Scan for the cell matching the given text and deliver its (X, Y) coordinate at center. 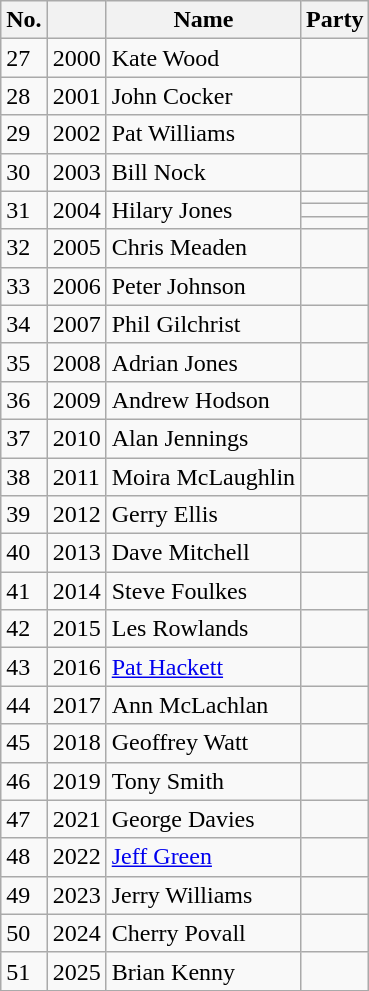
30 (24, 172)
28 (24, 96)
2001 (76, 96)
Name (203, 20)
Geoffrey Watt (203, 743)
2021 (76, 819)
Phil Gilchrist (203, 324)
29 (24, 134)
36 (24, 400)
Bill Nock (203, 172)
41 (24, 591)
49 (24, 895)
51 (24, 971)
2004 (76, 210)
2017 (76, 705)
48 (24, 857)
2006 (76, 286)
Moira McLaughlin (203, 477)
Gerry Ellis (203, 515)
2018 (76, 743)
2000 (76, 58)
Alan Jennings (203, 438)
Peter Johnson (203, 286)
45 (24, 743)
39 (24, 515)
46 (24, 781)
No. (24, 20)
43 (24, 667)
37 (24, 438)
George Davies (203, 819)
Ann McLachlan (203, 705)
Hilary Jones (203, 210)
Jeff Green (203, 857)
50 (24, 933)
2003 (76, 172)
John Cocker (203, 96)
2015 (76, 629)
47 (24, 819)
Chris Meaden (203, 248)
42 (24, 629)
32 (24, 248)
Party (335, 20)
Jerry Williams (203, 895)
Andrew Hodson (203, 400)
Adrian Jones (203, 362)
31 (24, 210)
27 (24, 58)
Brian Kenny (203, 971)
44 (24, 705)
2019 (76, 781)
Tony Smith (203, 781)
40 (24, 553)
2013 (76, 553)
2010 (76, 438)
2009 (76, 400)
2002 (76, 134)
Dave Mitchell (203, 553)
33 (24, 286)
2025 (76, 971)
2024 (76, 933)
2008 (76, 362)
Steve Foulkes (203, 591)
34 (24, 324)
38 (24, 477)
Pat Hackett (203, 667)
2012 (76, 515)
Les Rowlands (203, 629)
Kate Wood (203, 58)
35 (24, 362)
2016 (76, 667)
Cherry Povall (203, 933)
2014 (76, 591)
Pat Williams (203, 134)
2011 (76, 477)
2007 (76, 324)
2023 (76, 895)
2005 (76, 248)
2022 (76, 857)
